From the cell containing the given text, extract its center point as (X, Y) coordinate. 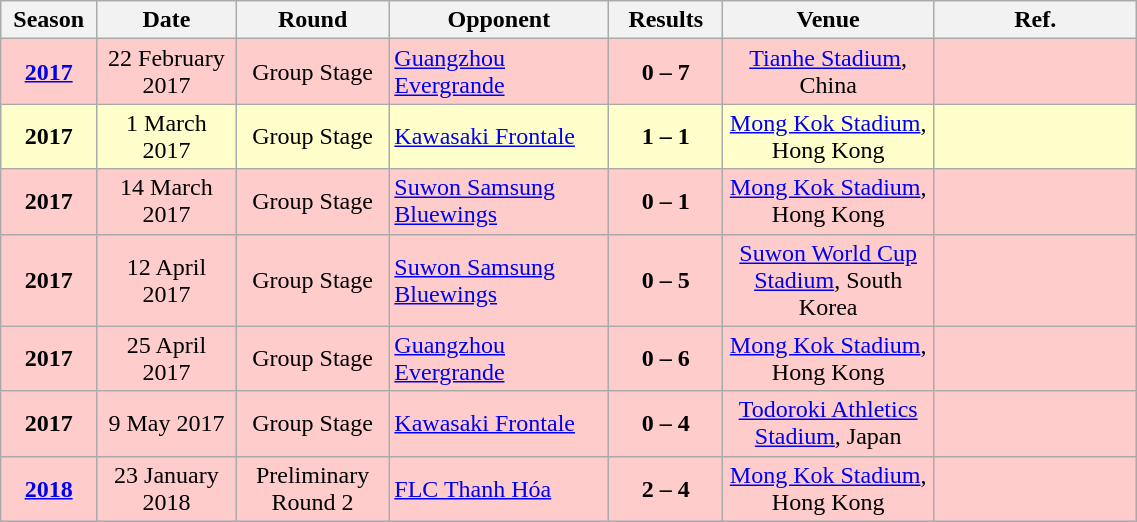
0 – 5 (666, 280)
2 – 4 (666, 488)
22 February 2017 (167, 72)
0 – 1 (666, 202)
Opponent (499, 20)
2018 (49, 488)
12 April 2017 (167, 280)
Ref. (1036, 20)
Preliminary Round 2 (312, 488)
Season (49, 20)
1 – 1 (666, 136)
1 March 2017 (167, 136)
Results (666, 20)
9 May 2017 (167, 424)
FLC Thanh Hóa (499, 488)
Suwon World Cup Stadium, South Korea (828, 280)
0 – 4 (666, 424)
Tianhe Stadium, China (828, 72)
0 – 7 (666, 72)
0 – 6 (666, 358)
Todoroki Athletics Stadium, Japan (828, 424)
Date (167, 20)
23 January 2018 (167, 488)
14 March 2017 (167, 202)
Round (312, 20)
25 April 2017 (167, 358)
Venue (828, 20)
